Search for the cell housing the specified text and yield its (x, y) center coordinate. 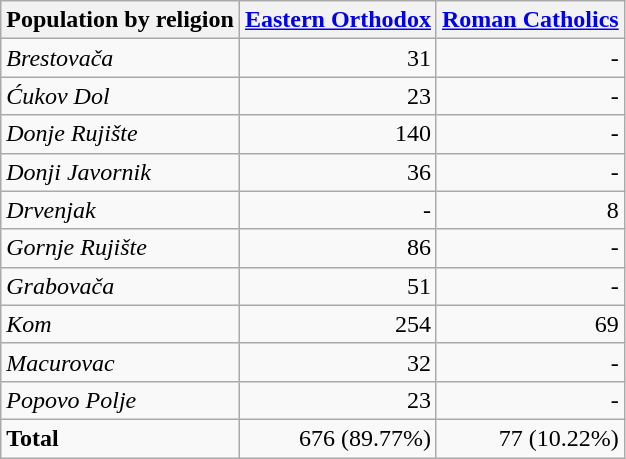
Total (120, 438)
8 (530, 210)
Donje Rujište (120, 134)
31 (338, 58)
140 (338, 134)
Brestovača (120, 58)
32 (338, 362)
51 (338, 286)
Eastern Orthodox (338, 20)
Drvenjak (120, 210)
Donji Javornik (120, 172)
36 (338, 172)
Gornje Rujište (120, 248)
Roman Catholics (530, 20)
676 (89.77%) (338, 438)
Ćukov Dol (120, 96)
Population by religion (120, 20)
86 (338, 248)
254 (338, 324)
77 (10.22%) (530, 438)
Grabovača (120, 286)
69 (530, 324)
Kom (120, 324)
Macurovac (120, 362)
Popovo Polje (120, 400)
